For the text-containing cell, return its midpoint in [x, y] coordinate format. 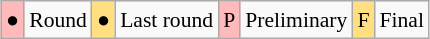
F [363, 20]
Round [58, 20]
Final [402, 20]
Last round [166, 20]
Preliminary [296, 20]
P [229, 20]
